For the text-containing cell, return its midpoint in (x, y) coordinate format. 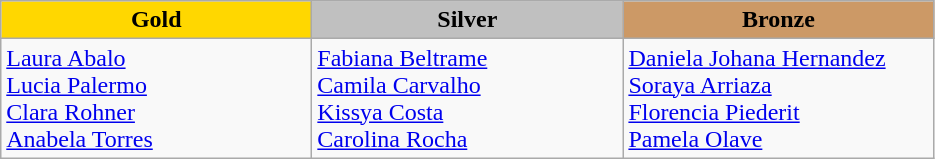
Silver (468, 20)
Fabiana BeltrameCamila CarvalhoKissya CostaCarolina Rocha (468, 98)
Daniela Johana HernandezSoraya ArriazaFlorencia PiederitPamela Olave (778, 98)
Gold (156, 20)
Bronze (778, 20)
Laura AbaloLucia PalermoClara RohnerAnabela Torres (156, 98)
